Pinpoint the cell where the given text exists, returning its (x, y) midpoint coordinate. 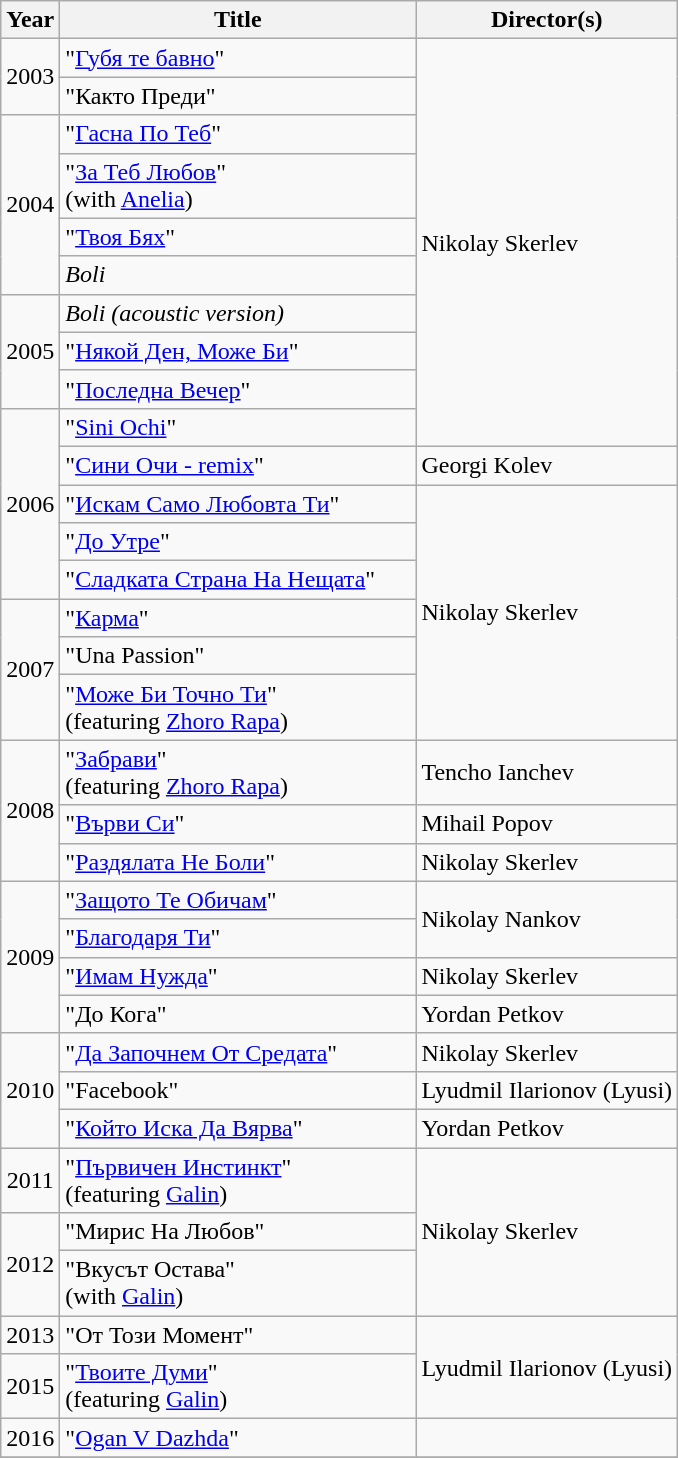
"Карма" (238, 618)
"Който Иска Да Вярва" (238, 1128)
"Да Започнем От Средата" (238, 1052)
"Сини Очи - remix" (238, 465)
"Някой Ден, Може Би" (238, 351)
"Имам Нужда" (238, 976)
2011 (30, 1180)
2007 (30, 670)
"Мирис На Любов" (238, 1232)
2012 (30, 1264)
2016 (30, 1438)
"От Този Момент" (238, 1335)
2003 (30, 77)
"Върви Си" (238, 824)
Georgi Kolev (547, 465)
"Губя те бавно" (238, 58)
"До Кога" (238, 1014)
"Може Би Точно Ти"(featuring Zhoro Rapa) (238, 708)
"Facebook" (238, 1090)
"Твоя Бях" (238, 237)
2005 (30, 351)
"Una Passion" (238, 656)
Boli (238, 275)
Director(s) (547, 20)
"Sini Ochi" (238, 427)
"Забрави"(featuring Zhoro Rapa) (238, 772)
2010 (30, 1090)
Title (238, 20)
"Защото Те Обичам" (238, 900)
"До Утре" (238, 542)
2008 (30, 810)
"Последна Вечер" (238, 389)
"Както Преди" (238, 96)
Tencho Ianchev (547, 772)
"Твоите Думи"(featuring Galin) (238, 1386)
2015 (30, 1386)
2013 (30, 1335)
"Гасна По Теб" (238, 134)
"Вкусът Остава"(with Galin) (238, 1284)
Mihail Popov (547, 824)
2009 (30, 957)
Boli (acoustic version) (238, 313)
"Ogan V Dazhda" (238, 1438)
"За Теб Любов"(with Anelia) (238, 186)
"Първичен Инстинкт"(featuring Galin) (238, 1180)
"Искам Само Любовта Ти" (238, 503)
"Сладката Страна На Нещата" (238, 580)
"Раздялата Не Боли" (238, 862)
2004 (30, 204)
"Благодаря Ти" (238, 938)
Year (30, 20)
2006 (30, 503)
Nikolay Nankov (547, 919)
